Identify which cell holds the provided text, then report its [X, Y] central coordinate. 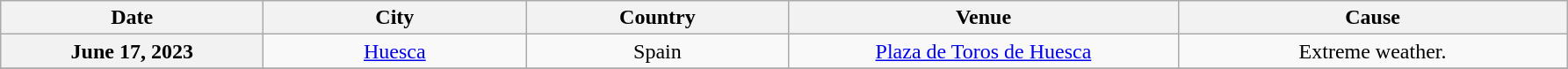
Huesca [395, 51]
Country [657, 18]
Venue [984, 18]
June 17, 2023 [132, 51]
Spain [657, 51]
Date [132, 18]
Extreme weather. [1372, 51]
Cause [1372, 18]
City [395, 18]
Plaza de Toros de Huesca [984, 51]
